Return the [X, Y] coordinate for the center point of the cell that contains the specified text.  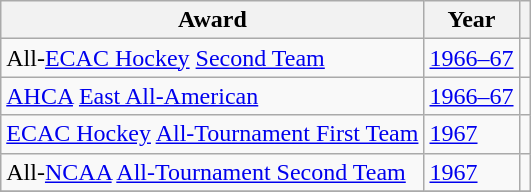
AHCA East All-American [212, 96]
Year [472, 20]
All-NCAA All-Tournament Second Team [212, 172]
Award [212, 20]
ECAC Hockey All-Tournament First Team [212, 134]
All-ECAC Hockey Second Team [212, 58]
